Return [x, y] of the center of cell containing provided text 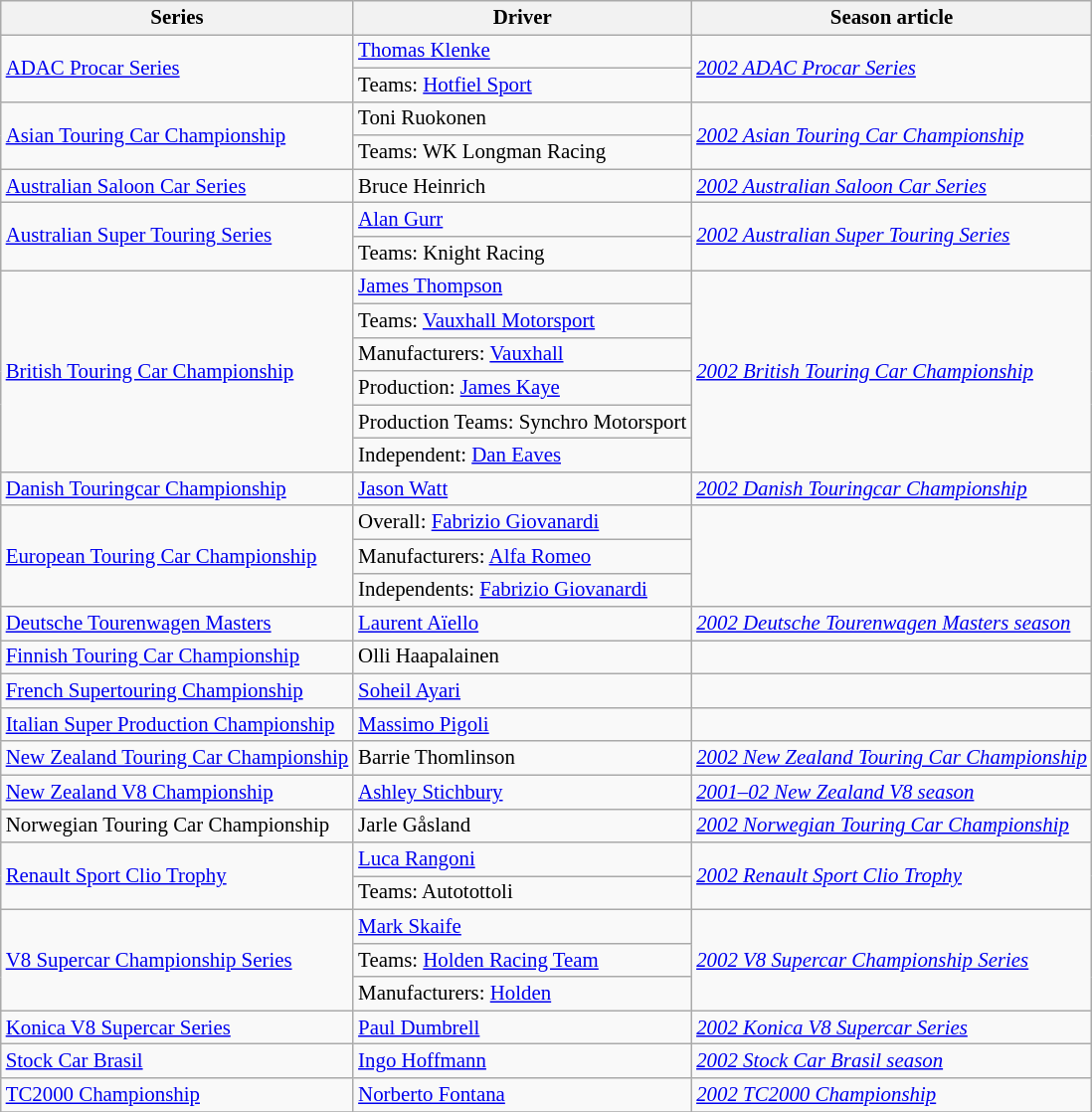
Konica V8 Supercar Series [177, 1027]
Danish Touringcar Championship [177, 488]
Barrie Thomlinson [522, 758]
2002 Australian Saloon Car Series [891, 186]
2002 TC2000 Championship [891, 1095]
2002 Konica V8 Supercar Series [891, 1027]
Italian Super Production Championship [177, 724]
Manufacturers: Alfa Romeo [522, 556]
British Touring Car Championship [177, 370]
Stock Car Brasil [177, 1061]
Production: James Kaye [522, 388]
Norberto Fontana [522, 1095]
Renault Sport Clio Trophy [177, 876]
Independent: Dan Eaves [522, 456]
Massimo Pigoli [522, 724]
Australian Saloon Car Series [177, 186]
Ashley Stichbury [522, 792]
Bruce Heinrich [522, 186]
Finnish Touring Car Championship [177, 657]
Ingo Hoffmann [522, 1061]
Teams: Knight Racing [522, 254]
2002 Deutsche Tourenwagen Masters season [891, 624]
James Thompson [522, 286]
Jarle Gåsland [522, 826]
Luca Rangoni [522, 859]
2002 Stock Car Brasil season [891, 1061]
Toni Ruokonen [522, 118]
2002 V8 Supercar Championship Series [891, 960]
Manufacturers: Vauxhall [522, 354]
Thomas Klenke [522, 51]
2002 Asian Touring Car Championship [891, 135]
2002 New Zealand Touring Car Championship [891, 758]
New Zealand V8 Championship [177, 792]
Driver [522, 18]
European Touring Car Championship [177, 556]
Mark Skaife [522, 926]
Teams: Autotottoli [522, 893]
Teams: Holden Racing Team [522, 960]
Norwegian Touring Car Championship [177, 826]
Production Teams: Synchro Motorsport [522, 422]
2002 Danish Touringcar Championship [891, 488]
Australian Super Touring Series [177, 237]
2002 ADAC Procar Series [891, 68]
Teams: WK Longman Racing [522, 152]
Series [177, 18]
Soheil Ayari [522, 691]
Teams: Vauxhall Motorsport [522, 320]
2002 British Touring Car Championship [891, 370]
Paul Dumbrell [522, 1027]
Season article [891, 18]
Manufacturers: Holden [522, 994]
Teams: Hotfiel Sport [522, 85]
Alan Gurr [522, 220]
Asian Touring Car Championship [177, 135]
TC2000 Championship [177, 1095]
ADAC Procar Series [177, 68]
Laurent Aïello [522, 624]
Overall: Fabrizio Giovanardi [522, 522]
French Supertouring Championship [177, 691]
Olli Haapalainen [522, 657]
2001–02 New Zealand V8 season [891, 792]
New Zealand Touring Car Championship [177, 758]
2002 Norwegian Touring Car Championship [891, 826]
V8 Supercar Championship Series [177, 960]
2002 Australian Super Touring Series [891, 237]
Independents: Fabrizio Giovanardi [522, 590]
Jason Watt [522, 488]
2002 Renault Sport Clio Trophy [891, 876]
Deutsche Tourenwagen Masters [177, 624]
